Capture the cell that displays the provided text and extract its [x, y] central coordinate. 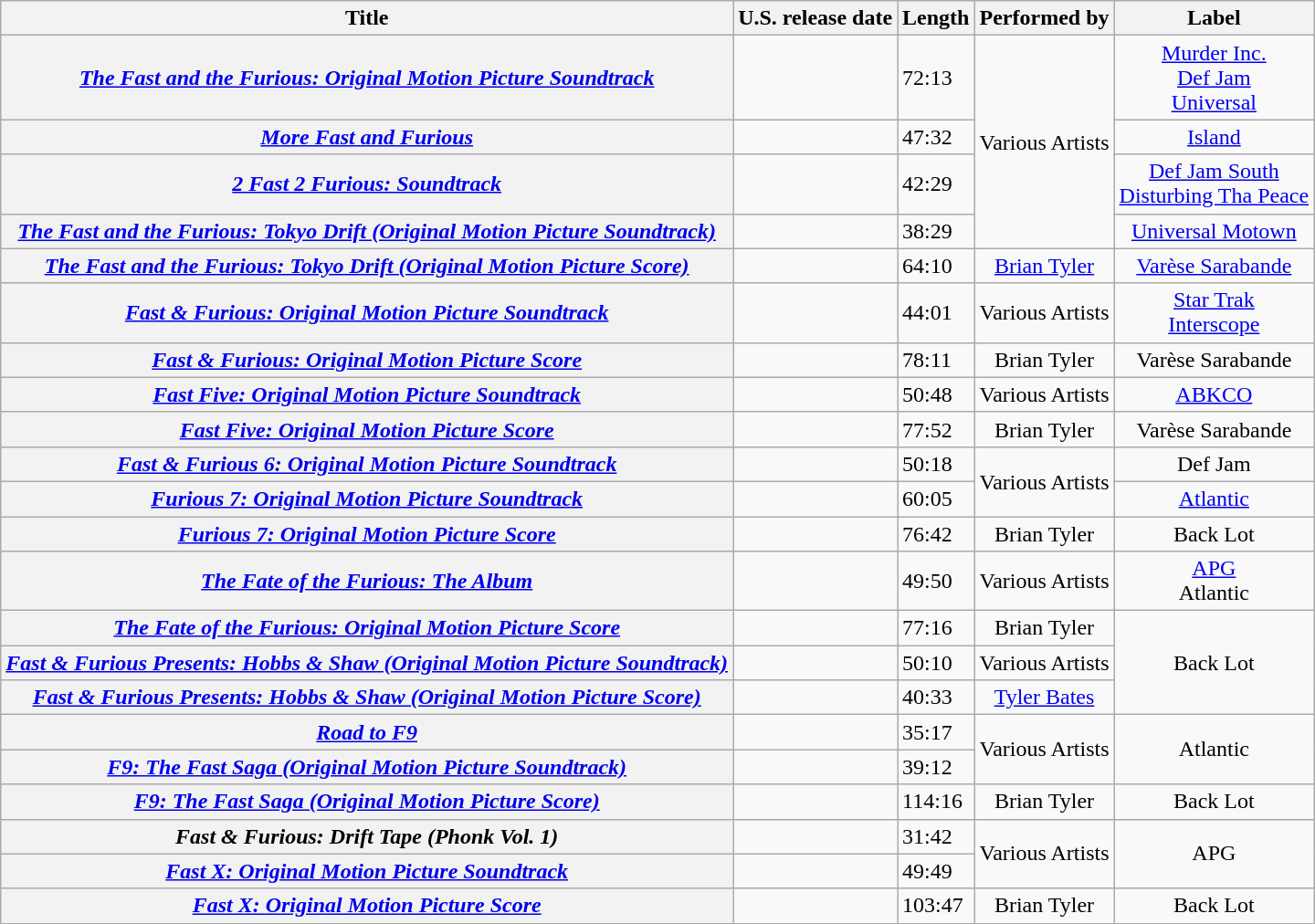
35:17 [936, 732]
Furious 7: Original Motion Picture Score [367, 534]
50:48 [936, 394]
49:49 [936, 871]
APG Atlantic [1215, 581]
Fast & Furious: Original Motion Picture Soundtrack [367, 312]
The Fate of the Furious: The Album [367, 581]
U.S. release date [815, 18]
APG [1215, 854]
Fast & Furious Presents: Hobbs & Shaw (Original Motion Picture Score) [367, 698]
2 Fast 2 Furious: Soundtrack [367, 184]
38:29 [936, 231]
Performed by [1045, 18]
114:16 [936, 802]
Tyler Bates [1045, 698]
Island [1215, 137]
The Fast and the Furious: Tokyo Drift (Original Motion Picture Soundtrack) [367, 231]
Fast Five: Original Motion Picture Soundtrack [367, 394]
Def Jam South Disturbing Tha Peace [1215, 184]
64:10 [936, 266]
Fast Five: Original Motion Picture Score [367, 429]
Def Jam [1215, 464]
Fast & Furious 6: Original Motion Picture Soundtrack [367, 464]
Fast & Furious Presents: Hobbs & Shaw (Original Motion Picture Soundtrack) [367, 663]
78:11 [936, 360]
31:42 [936, 836]
The Fate of the Furious: Original Motion Picture Score [367, 628]
72:13 [936, 78]
Fast & Furious: Drift Tape (Phonk Vol. 1) [367, 836]
Furious 7: Original Motion Picture Soundtrack [367, 499]
F9: The Fast Saga (Original Motion Picture Score) [367, 802]
103:47 [936, 906]
Fast X: Original Motion Picture Score [367, 906]
ABKCO [1215, 394]
76:42 [936, 534]
Fast X: Original Motion Picture Soundtrack [367, 871]
39:12 [936, 767]
50:18 [936, 464]
Title [367, 18]
Fast & Furious: Original Motion Picture Score [367, 360]
Length [936, 18]
40:33 [936, 698]
More Fast and Furious [367, 137]
77:52 [936, 429]
Star Trak Interscope [1215, 312]
F9: The Fast Saga (Original Motion Picture Soundtrack) [367, 767]
The Fast and the Furious: Original Motion Picture Soundtrack [367, 78]
50:10 [936, 663]
Road to F9 [367, 732]
47:32 [936, 137]
The Fast and the Furious: Tokyo Drift (Original Motion Picture Score) [367, 266]
44:01 [936, 312]
42:29 [936, 184]
Label [1215, 18]
60:05 [936, 499]
Murder Inc. Def Jam Universal [1215, 78]
77:16 [936, 628]
49:50 [936, 581]
Universal Motown [1215, 231]
